Extract the (x, y) coordinate from the center of the cell holding the provided text.  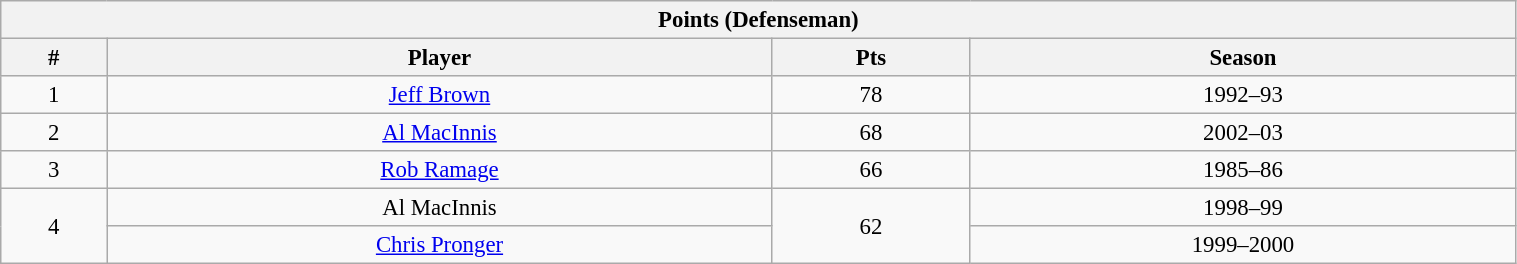
3 (54, 170)
Player (440, 58)
1998–99 (1243, 208)
Pts (871, 58)
2002–03 (1243, 133)
68 (871, 133)
62 (871, 226)
# (54, 58)
4 (54, 226)
78 (871, 95)
66 (871, 170)
1 (54, 95)
Season (1243, 58)
1992–93 (1243, 95)
Rob Ramage (440, 170)
1985–86 (1243, 170)
2 (54, 133)
Points (Defenseman) (758, 20)
Chris Pronger (440, 245)
Jeff Brown (440, 95)
1999–2000 (1243, 245)
